Return the [X, Y] coordinate for the center point of the cell that contains the specified text.  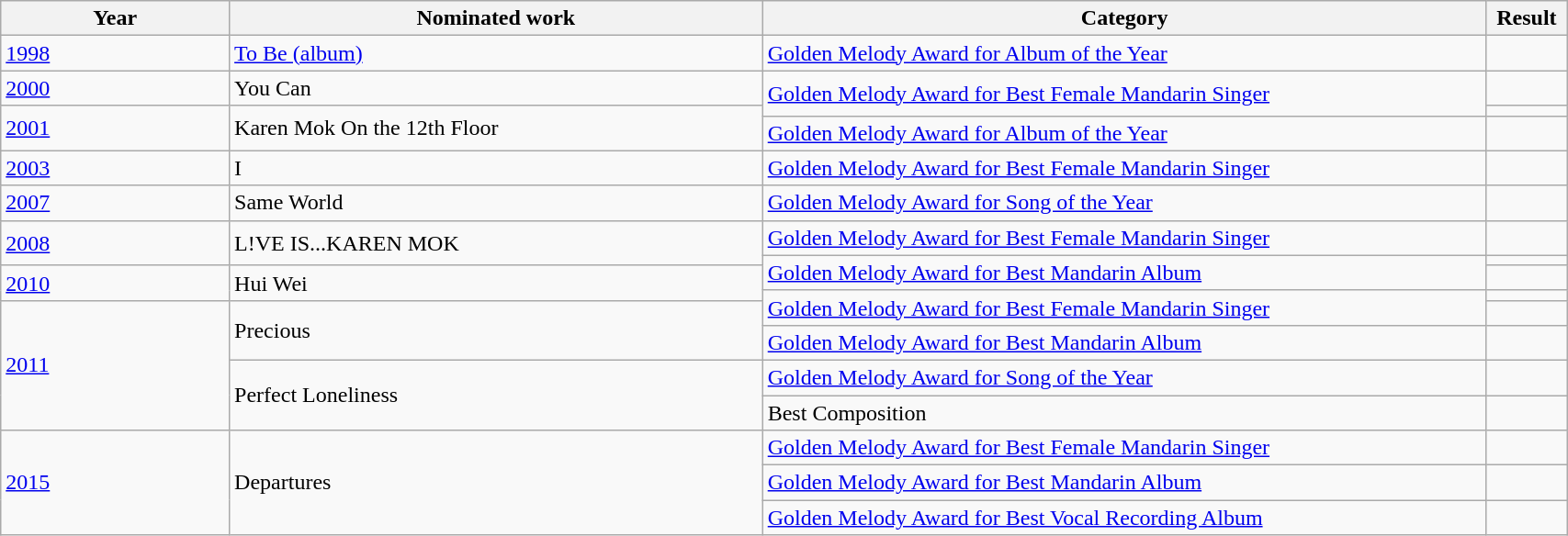
2007 [116, 203]
To Be (album) [496, 53]
1998 [116, 53]
Category [1124, 18]
2001 [116, 128]
Same World [496, 203]
2010 [116, 283]
L!VE IS...KAREN MOK [496, 242]
2011 [116, 365]
Perfect Loneliness [496, 395]
Year [116, 18]
Best Composition [1124, 412]
Karen Mok On the 12th Floor [496, 128]
2008 [116, 242]
I [496, 168]
Result [1527, 18]
Hui Wei [496, 283]
Departures [496, 483]
You Can [496, 88]
2015 [116, 483]
Precious [496, 330]
2003 [116, 168]
Nominated work [496, 18]
Golden Melody Award for Best Vocal Recording Album [1124, 518]
2000 [116, 88]
